From the cell containing the given text, extract its center point as [X, Y] coordinate. 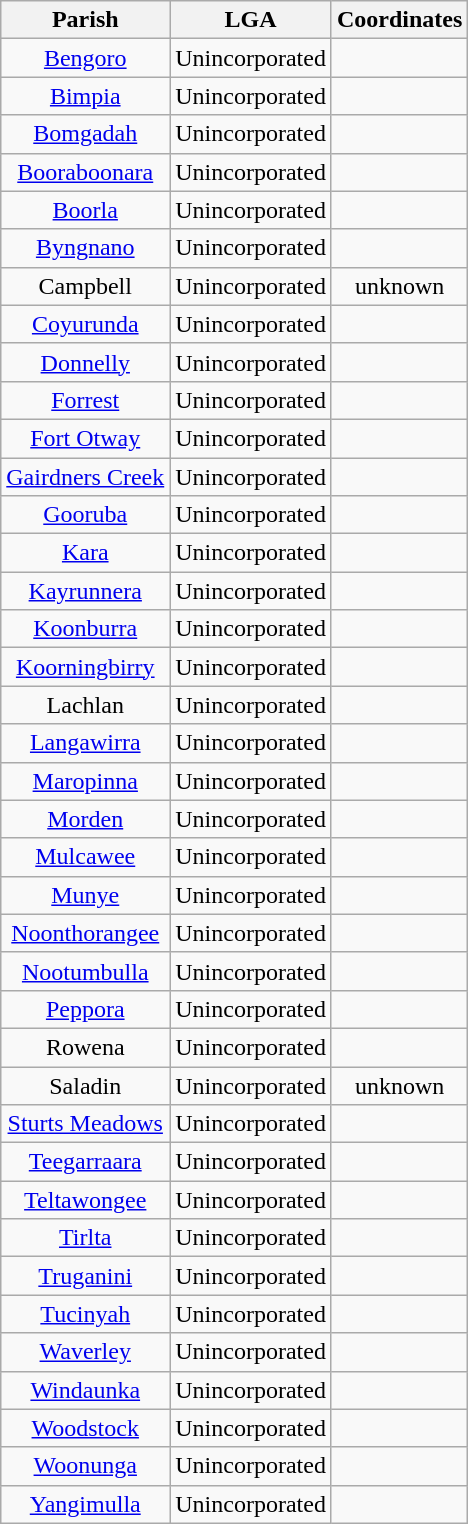
Campbell [86, 286]
Tirlta [86, 1238]
Yangimulla [86, 1504]
Noonthorangee [86, 933]
Kayrunnera [86, 591]
Langawirra [86, 743]
Munye [86, 895]
Saladin [86, 1085]
Lachlan [86, 705]
Koonburra [86, 629]
Booraboonara [86, 172]
Byngnano [86, 248]
Donnelly [86, 362]
Koorningbirry [86, 667]
LGA [251, 20]
Forrest [86, 400]
Rowena [86, 1047]
Gooruba [86, 515]
Coyurunda [86, 324]
Teltawongee [86, 1200]
Bengoro [86, 58]
Windaunka [86, 1390]
Coordinates [399, 20]
Parish [86, 20]
Woonunga [86, 1466]
Woodstock [86, 1428]
Teegarraara [86, 1162]
Peppora [86, 1009]
Waverley [86, 1352]
Mulcawee [86, 857]
Nootumbulla [86, 971]
Fort Otway [86, 438]
Boorla [86, 210]
Truganini [86, 1276]
Gairdners Creek [86, 477]
Tucinyah [86, 1314]
Bimpia [86, 96]
Maropinna [86, 781]
Sturts Meadows [86, 1124]
Bomgadah [86, 134]
Morden [86, 819]
Kara [86, 553]
